Locate the cell with the specified text and output its (X, Y) center coordinate. 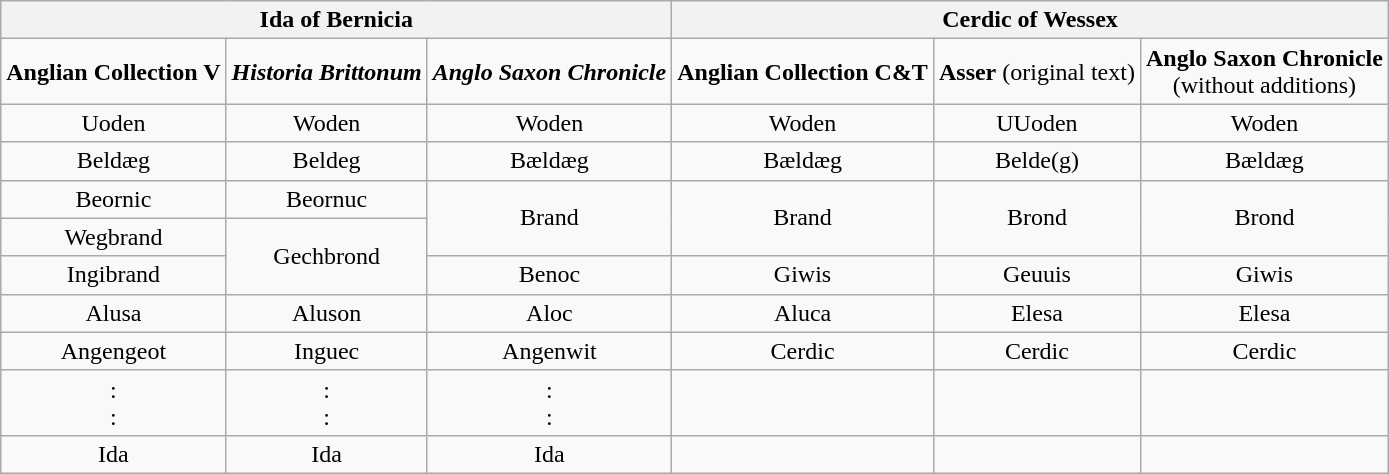
Anglo Saxon Chronicle (549, 72)
Angengeot (114, 351)
Geuuis (1036, 275)
Anglian Collection V (114, 72)
Cerdic of Wessex (1030, 20)
Anglo Saxon Chronicle(without additions) (1264, 72)
Asser (original text) (1036, 72)
Beldeg (326, 161)
Gechbrond (326, 256)
Anglian Collection C&T (803, 72)
Belde(g) (1036, 161)
Angenwit (549, 351)
Aloc (549, 313)
Beornuc (326, 199)
Historia Brittonum (326, 72)
Wegbrand (114, 237)
Aluca (803, 313)
Beornic (114, 199)
UUoden (1036, 123)
Aluson (326, 313)
Uoden (114, 123)
Inguec (326, 351)
Ingibrand (114, 275)
Ida of Bernicia (336, 20)
Beldæg (114, 161)
Benoc (549, 275)
Alusa (114, 313)
